Extract the [X, Y] coordinate from the center of the cell holding the provided text.  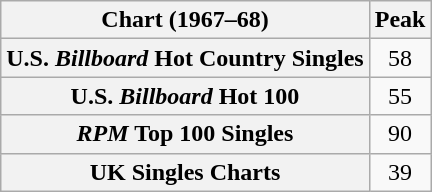
U.S. Billboard Hot 100 [185, 96]
U.S. Billboard Hot Country Singles [185, 58]
90 [400, 134]
UK Singles Charts [185, 172]
39 [400, 172]
58 [400, 58]
Chart (1967–68) [185, 20]
55 [400, 96]
Peak [400, 20]
RPM Top 100 Singles [185, 134]
